Detect which cell encompasses the target text, then output its [X, Y] center coordinate. 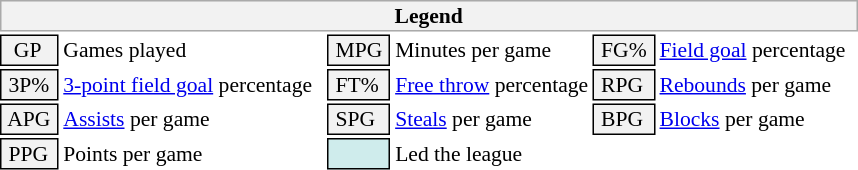
Minutes per game [492, 50]
GP [30, 50]
Games played [193, 50]
MPG [359, 50]
Steals per game [492, 120]
APG [30, 120]
Led the league [492, 154]
RPG [624, 85]
FG% [624, 50]
Free throw percentage [492, 85]
3-point field goal percentage [193, 85]
FT% [359, 85]
Rebounds per game [758, 85]
Legend [428, 16]
Field goal percentage [758, 50]
3P% [30, 85]
Assists per game [193, 120]
SPG [359, 120]
PPG [30, 154]
Points per game [193, 154]
BPG [624, 120]
Blocks per game [758, 120]
